Search for the cell housing the specified text and yield its [X, Y] center coordinate. 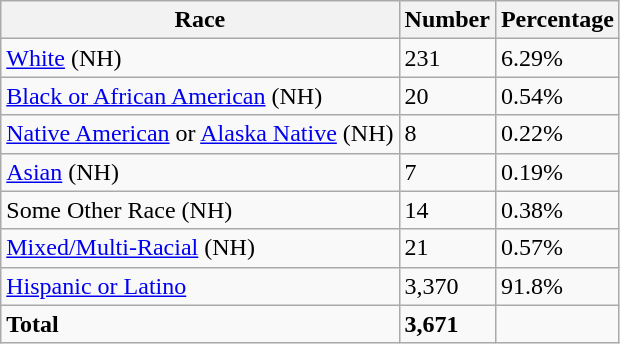
Black or African American (NH) [200, 96]
0.54% [557, 96]
3,671 [447, 324]
3,370 [447, 286]
0.22% [557, 134]
Native American or Alaska Native (NH) [200, 134]
Race [200, 20]
Hispanic or Latino [200, 286]
Mixed/Multi-Racial (NH) [200, 248]
0.57% [557, 248]
Total [200, 324]
231 [447, 58]
White (NH) [200, 58]
Percentage [557, 20]
91.8% [557, 286]
Some Other Race (NH) [200, 210]
6.29% [557, 58]
Asian (NH) [200, 172]
0.38% [557, 210]
21 [447, 248]
8 [447, 134]
20 [447, 96]
0.19% [557, 172]
14 [447, 210]
Number [447, 20]
7 [447, 172]
